Scan for the cell matching the given text and deliver its [X, Y] coordinate at center. 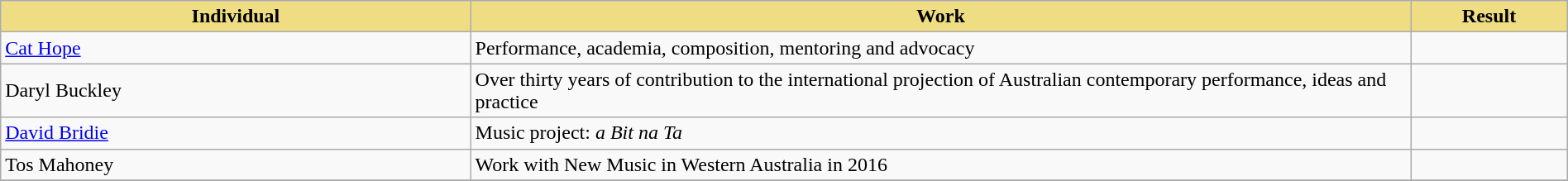
David Bridie [236, 133]
Individual [236, 17]
Performance, academia, composition, mentoring and advocacy [941, 48]
Work [941, 17]
Cat Hope [236, 48]
Music project: a Bit na Ta [941, 133]
Tos Mahoney [236, 164]
Work with New Music in Western Australia in 2016 [941, 164]
Daryl Buckley [236, 91]
Result [1489, 17]
Over thirty years of contribution to the international projection of Australian contemporary performance, ideas and practice [941, 91]
